For the text-containing cell, return its midpoint in [x, y] coordinate format. 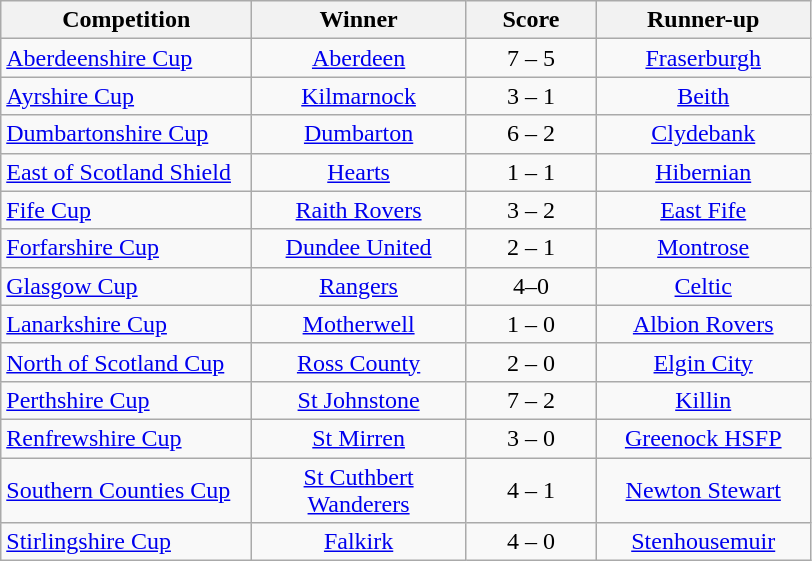
Dumbartonshire Cup [126, 134]
Raith Rovers [359, 210]
3 – 0 [530, 438]
Forfarshire Cup [126, 248]
East Fife [703, 210]
3 – 2 [530, 210]
Fraserburgh [703, 58]
7 – 2 [530, 400]
Dundee United [359, 248]
1 – 1 [530, 172]
Hibernian [703, 172]
Glasgow Cup [126, 286]
Aberdeenshire Cup [126, 58]
Beith [703, 96]
East of Scotland Shield [126, 172]
Killin [703, 400]
4–0 [530, 286]
Kilmarnock [359, 96]
Stenhousemuir [703, 542]
North of Scotland Cup [126, 362]
Stirlingshire Cup [126, 542]
1 – 0 [530, 324]
Newton Stewart [703, 490]
Montrose [703, 248]
Greenock HSFP [703, 438]
Runner-up [703, 20]
Southern Counties Cup [126, 490]
Falkirk [359, 542]
Renfrewshire Cup [126, 438]
2 – 0 [530, 362]
3 – 1 [530, 96]
Albion Rovers [703, 324]
2 – 1 [530, 248]
Rangers [359, 286]
Elgin City [703, 362]
St Cuthbert Wanderers [359, 490]
4 – 1 [530, 490]
Aberdeen [359, 58]
Dumbarton [359, 134]
Ayrshire Cup [126, 96]
St Johnstone [359, 400]
Lanarkshire Cup [126, 324]
Score [530, 20]
St Mirren [359, 438]
7 – 5 [530, 58]
Motherwell [359, 324]
Ross County [359, 362]
Celtic [703, 286]
Perthshire Cup [126, 400]
Winner [359, 20]
Competition [126, 20]
Hearts [359, 172]
6 – 2 [530, 134]
Fife Cup [126, 210]
Clydebank [703, 134]
4 – 0 [530, 542]
